Identify which cell holds the provided text, then report its [X, Y] central coordinate. 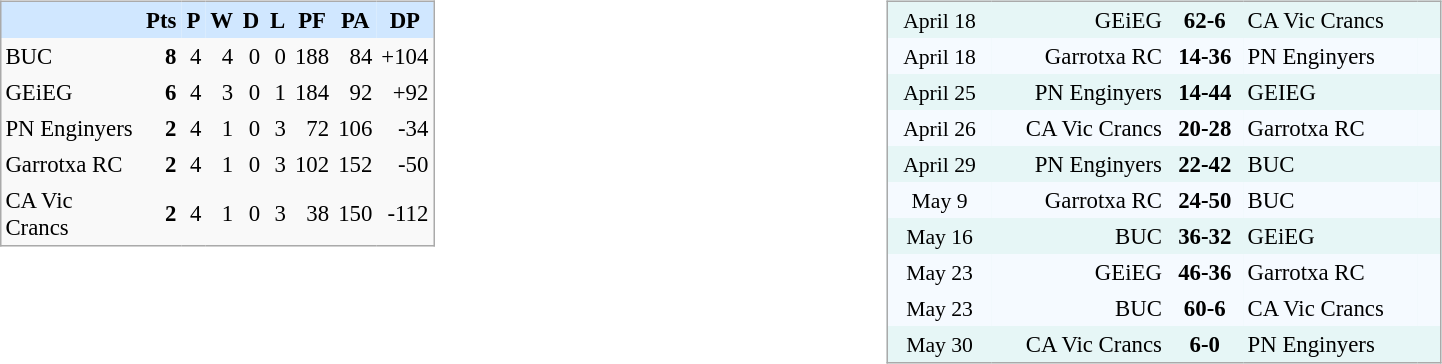
106 [356, 128]
72 [312, 128]
46-36 [1204, 272]
84 [356, 56]
+104 [406, 56]
W [222, 20]
-34 [406, 128]
L [278, 20]
April 29 [940, 164]
6-0 [1204, 344]
8 [160, 56]
May 16 [940, 236]
PF [312, 20]
184 [312, 92]
22-42 [1204, 164]
6 [160, 92]
May 30 [940, 344]
DP [406, 20]
62-6 [1204, 20]
150 [356, 214]
GEIEG [1330, 92]
+92 [406, 92]
P [194, 20]
14-44 [1204, 92]
24-50 [1204, 200]
60-6 [1204, 308]
May 9 [940, 200]
April 25 [940, 92]
36-32 [1204, 236]
April 26 [940, 128]
-112 [406, 214]
D [252, 20]
152 [356, 164]
Pts [160, 20]
188 [312, 56]
14-36 [1204, 56]
20-28 [1204, 128]
102 [312, 164]
-50 [406, 164]
38 [312, 214]
PA [356, 20]
92 [356, 92]
